Find where the given text appears and provide that cell's center as [x, y] coordinate. 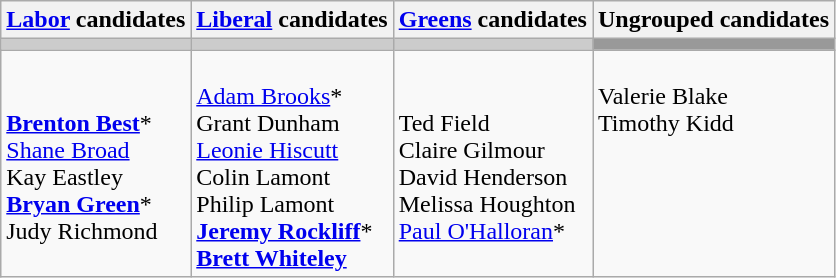
Liberal candidates [292, 20]
Ungrouped candidates [713, 20]
Adam Brooks* Grant Dunham Leonie Hiscutt Colin Lamont Philip Lamont Jeremy Rockliff* Brett Whiteley [292, 164]
Brenton Best* Shane Broad Kay Eastley Bryan Green* Judy Richmond [96, 164]
Greens candidates [492, 20]
Labor candidates [96, 20]
Ted Field Claire Gilmour David Henderson Melissa Houghton Paul O'Halloran* [492, 164]
Valerie Blake Timothy Kidd [713, 164]
